Detect which cell encompasses the target text, then output its [X, Y] center coordinate. 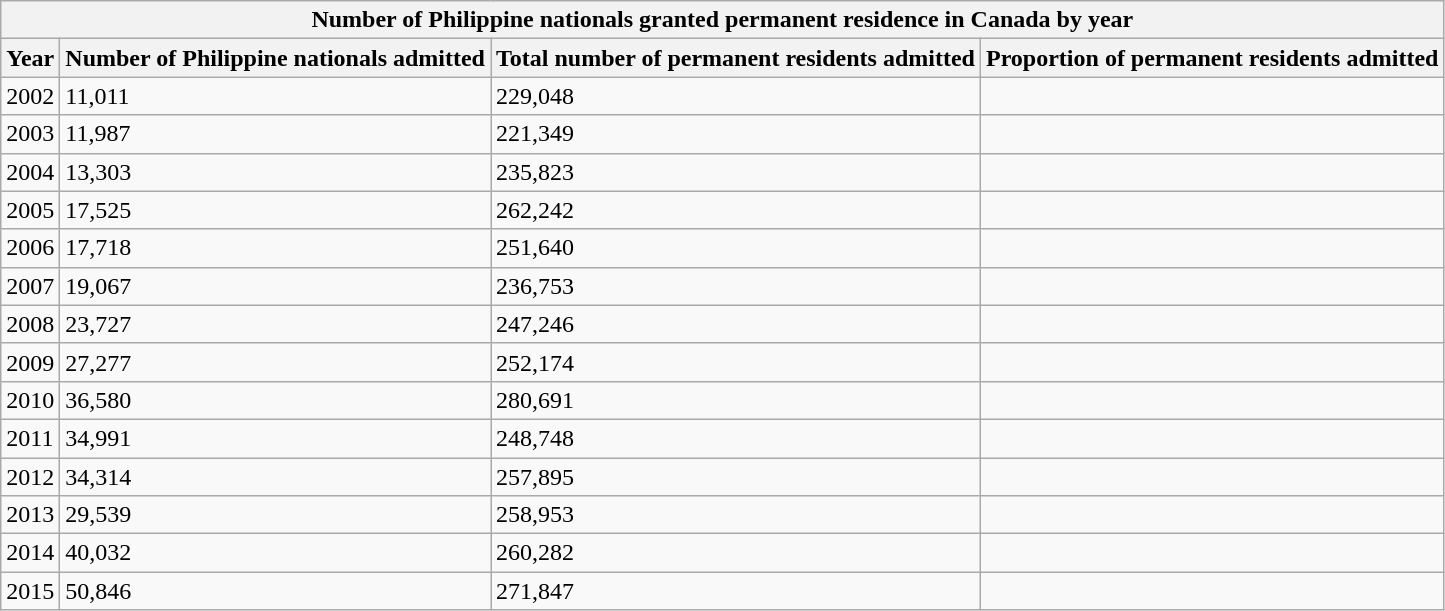
2014 [30, 553]
280,691 [735, 400]
257,895 [735, 477]
2008 [30, 324]
Number of Philippine nationals granted permanent residence in Canada by year [722, 20]
23,727 [276, 324]
Number of Philippine nationals admitted [276, 58]
Total number of permanent residents admitted [735, 58]
36,580 [276, 400]
11,011 [276, 96]
247,246 [735, 324]
235,823 [735, 172]
2013 [30, 515]
34,991 [276, 438]
13,303 [276, 172]
29,539 [276, 515]
50,846 [276, 591]
252,174 [735, 362]
229,048 [735, 96]
2003 [30, 134]
2006 [30, 248]
248,748 [735, 438]
258,953 [735, 515]
251,640 [735, 248]
2007 [30, 286]
271,847 [735, 591]
34,314 [276, 477]
2002 [30, 96]
262,242 [735, 210]
2005 [30, 210]
40,032 [276, 553]
2009 [30, 362]
2012 [30, 477]
17,718 [276, 248]
27,277 [276, 362]
2015 [30, 591]
Proportion of permanent residents admitted [1212, 58]
2010 [30, 400]
2004 [30, 172]
236,753 [735, 286]
260,282 [735, 553]
2011 [30, 438]
19,067 [276, 286]
17,525 [276, 210]
11,987 [276, 134]
221,349 [735, 134]
Year [30, 58]
